Return the [x, y] coordinate for the center point of the cell that contains the specified text.  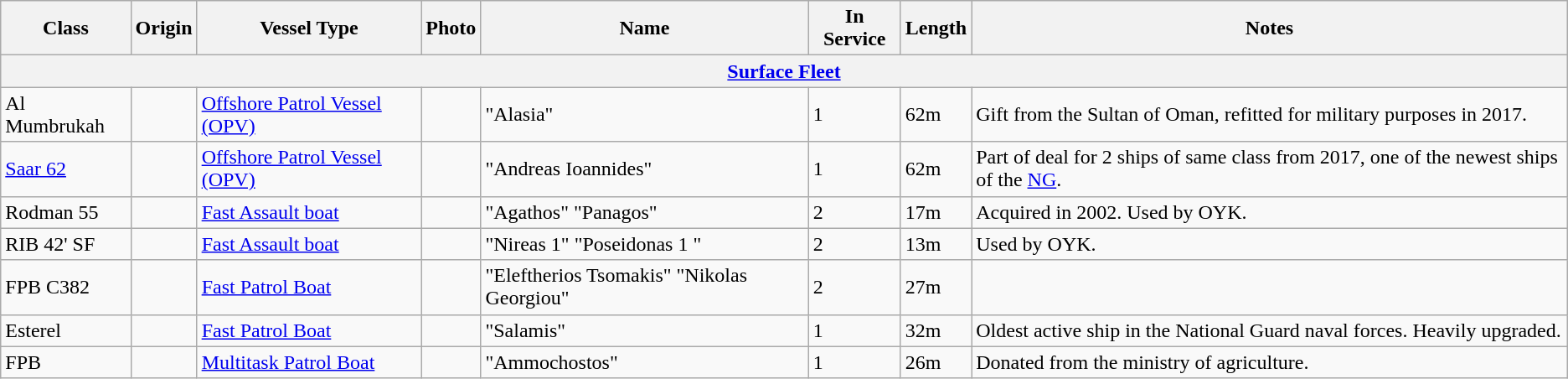
Acquired in 2002. Used by OYK. [1270, 212]
Donated from the ministry of agriculture. [1270, 362]
26m [936, 362]
"Andreas Ioannides" [645, 169]
"Eleftherios Tsomakis" "Nikolas Georgiou" [645, 287]
Name [645, 29]
Al Mumbrukah [65, 114]
"Ammochostos" [645, 362]
Length [936, 29]
"Alasia" [645, 114]
Class [65, 29]
Surface Fleet [784, 71]
FPB C382 [65, 287]
FPB [65, 362]
27m [936, 287]
Photo [451, 29]
"Nireas 1" "Poseidonas 1 " [645, 244]
In Service [854, 29]
"Agathos" "Panagos" [645, 212]
Saar 62 [65, 169]
Used by OYK. [1270, 244]
Rodman 55 [65, 212]
Vessel Type [309, 29]
Gift from the Sultan of Oman, refitted for military purposes in 2017. [1270, 114]
13m [936, 244]
32m [936, 330]
17m [936, 212]
Oldest active ship in the National Guard naval forces. Heavily upgraded. [1270, 330]
RIB 42' SF [65, 244]
Esterel [65, 330]
Part of deal for 2 ships of same class from 2017, one of the newest ships of the NG. [1270, 169]
Notes [1270, 29]
"Salamis" [645, 330]
Multitask Patrol Boat [309, 362]
Origin [164, 29]
